Pinpoint the cell where the given text exists, returning its (X, Y) midpoint coordinate. 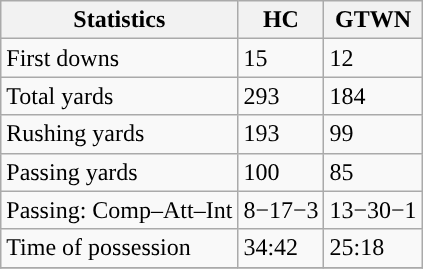
HC (281, 20)
193 (281, 134)
Statistics (120, 20)
Total yards (120, 96)
85 (373, 172)
12 (373, 58)
293 (281, 96)
99 (373, 134)
Rushing yards (120, 134)
Passing yards (120, 172)
GTWN (373, 20)
34:42 (281, 248)
184 (373, 96)
8−17−3 (281, 210)
Time of possession (120, 248)
Passing: Comp–Att–Int (120, 210)
13−30−1 (373, 210)
15 (281, 58)
25:18 (373, 248)
100 (281, 172)
First downs (120, 58)
